Locate the cell with the specified text and output its [X, Y] center coordinate. 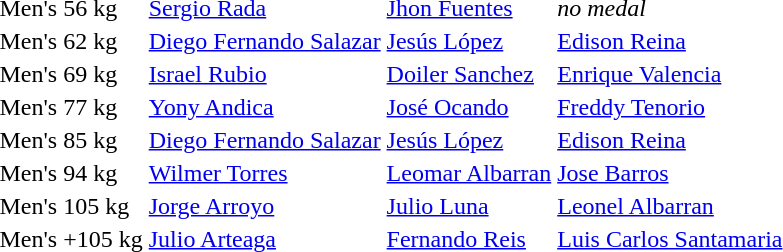
José Ocando [469, 107]
Jorge Arroyo [264, 206]
Leomar Albarran [469, 173]
Israel Rubio [264, 74]
Doiler Sanchez [469, 74]
Wilmer Torres [264, 173]
Yony Andica [264, 107]
Julio Luna [469, 206]
